Return the [x, y] coordinate for the center point of the cell that contains the specified text.  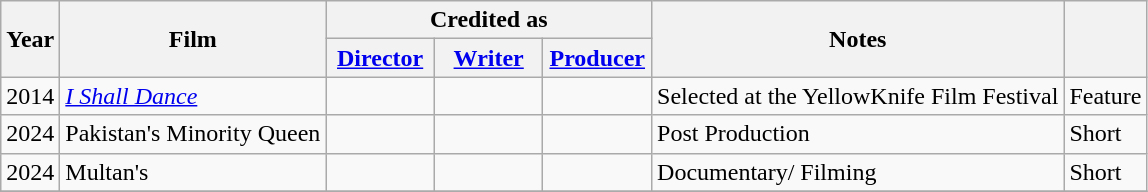
Multan's [193, 172]
Selected at the YellowKnife Film Festival [858, 96]
I Shall Dance [193, 96]
Post Production [858, 134]
Credited as [489, 20]
Pakistan's Minority Queen [193, 134]
Writer [488, 58]
Director [380, 58]
2014 [30, 96]
Notes [858, 39]
Feature [1106, 96]
Producer [598, 58]
Film [193, 39]
Documentary/ Filming [858, 172]
Year [30, 39]
